Identify which cell holds the provided text, then report its [X, Y] central coordinate. 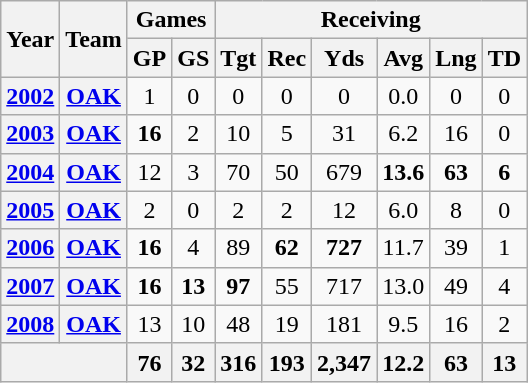
50 [287, 172]
12.2 [404, 362]
679 [344, 172]
193 [287, 362]
76 [149, 362]
62 [287, 248]
Rec [287, 58]
2006 [30, 248]
GS [194, 58]
49 [456, 286]
2005 [30, 210]
5 [287, 134]
48 [238, 324]
89 [238, 248]
Games [170, 20]
181 [344, 324]
2004 [30, 172]
55 [287, 286]
8 [456, 210]
2002 [30, 96]
Lng [456, 58]
Yds [344, 58]
31 [344, 134]
717 [344, 286]
6.2 [404, 134]
316 [238, 362]
13.6 [404, 172]
39 [456, 248]
Team [94, 39]
70 [238, 172]
727 [344, 248]
GP [149, 58]
97 [238, 286]
2008 [30, 324]
Year [30, 39]
9.5 [404, 324]
0.0 [404, 96]
2007 [30, 286]
3 [194, 172]
Tgt [238, 58]
6 [504, 172]
13.0 [404, 286]
2,347 [344, 362]
11.7 [404, 248]
Avg [404, 58]
TD [504, 58]
Receiving [371, 20]
2003 [30, 134]
6.0 [404, 210]
19 [287, 324]
32 [194, 362]
